Pinpoint the cell where the given text exists, returning its [X, Y] midpoint coordinate. 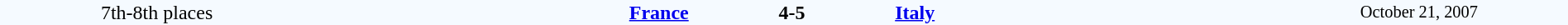
Italy [1082, 12]
7th-8th places [157, 12]
4-5 [791, 12]
October 21, 2007 [1419, 12]
France [501, 12]
